Output the (x, y) coordinate of the center of the cell containing the given text.  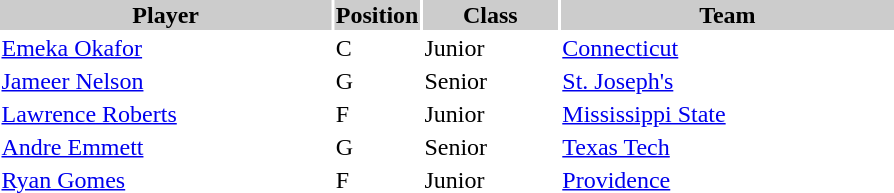
F (377, 114)
Position (377, 15)
Jameer Nelson (166, 81)
Mississippi State (728, 114)
St. Joseph's (728, 81)
Class (490, 15)
C (377, 48)
Player (166, 15)
Lawrence Roberts (166, 114)
Andre Emmett (166, 147)
Emeka Okafor (166, 48)
Connecticut (728, 48)
Texas Tech (728, 147)
Team (728, 15)
